Scan for the cell matching the given text and deliver its [X, Y] coordinate at center. 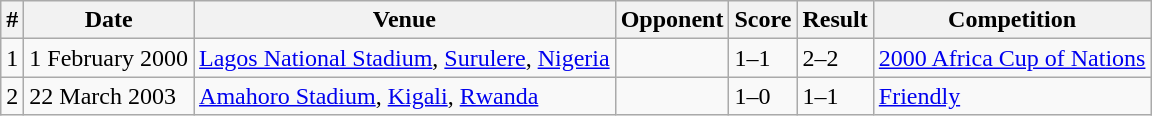
Score [763, 20]
2–2 [835, 58]
22 March 2003 [109, 96]
Competition [1012, 20]
2000 Africa Cup of Nations [1012, 58]
1 [12, 58]
1–0 [763, 96]
Opponent [672, 20]
Result [835, 20]
Friendly [1012, 96]
Lagos National Stadium, Surulere, Nigeria [405, 58]
# [12, 20]
Amahoro Stadium, Kigali, Rwanda [405, 96]
2 [12, 96]
Venue [405, 20]
1 February 2000 [109, 58]
Date [109, 20]
